Locate the cell with the specified text and output its (X, Y) center coordinate. 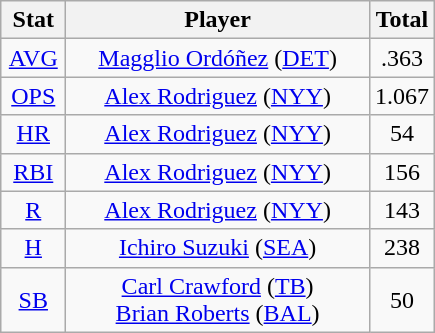
.363 (402, 58)
156 (402, 172)
R (34, 210)
143 (402, 210)
AVG (34, 58)
50 (402, 300)
HR (34, 134)
54 (402, 134)
Ichiro Suzuki (SEA) (218, 248)
SB (34, 300)
OPS (34, 96)
1.067 (402, 96)
Total (402, 20)
Stat (34, 20)
Player (218, 20)
RBI (34, 172)
Magglio Ordóñez (DET) (218, 58)
Carl Crawford (TB)Brian Roberts (BAL) (218, 300)
H (34, 248)
238 (402, 248)
